Capture the cell that displays the provided text and extract its [x, y] central coordinate. 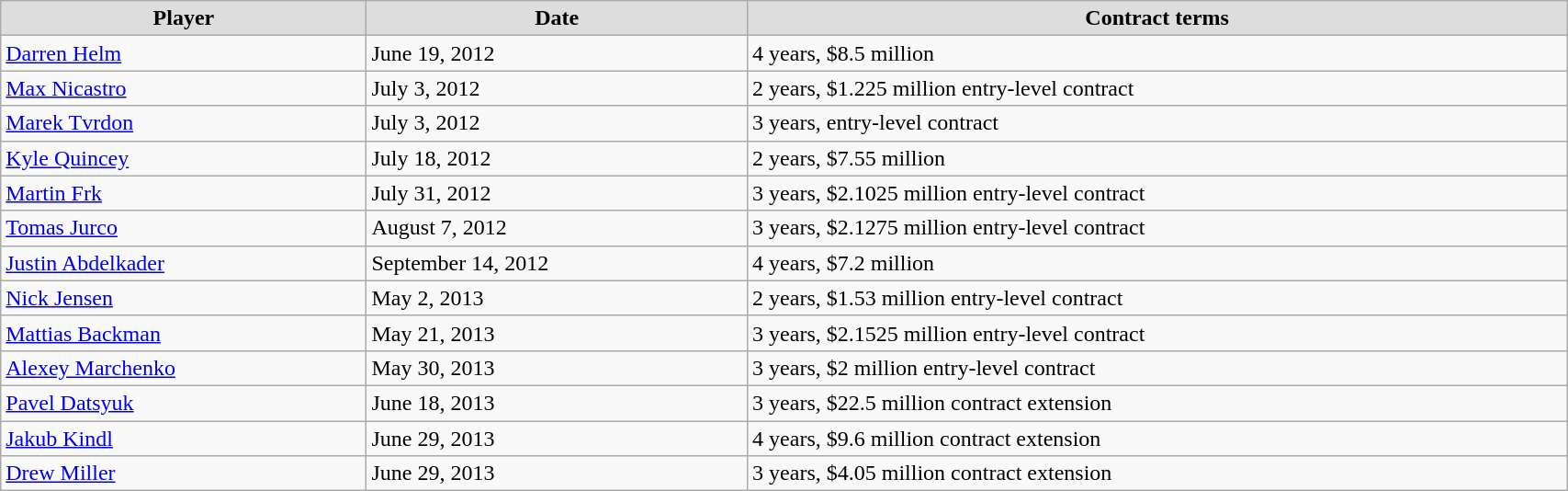
Max Nicastro [184, 88]
Kyle Quincey [184, 158]
May 21, 2013 [557, 333]
Jakub Kindl [184, 439]
July 18, 2012 [557, 158]
August 7, 2012 [557, 228]
2 years, $1.225 million entry-level contract [1157, 88]
July 31, 2012 [557, 193]
Player [184, 18]
Justin Abdelkader [184, 263]
3 years, $22.5 million contract extension [1157, 403]
4 years, $8.5 million [1157, 53]
3 years, $2.1525 million entry-level contract [1157, 333]
4 years, $9.6 million contract extension [1157, 439]
Nick Jensen [184, 298]
Alexey Marchenko [184, 368]
4 years, $7.2 million [1157, 263]
3 years, $2.1025 million entry-level contract [1157, 193]
Marek Tvrdon [184, 123]
May 30, 2013 [557, 368]
Drew Miller [184, 474]
3 years, $4.05 million contract extension [1157, 474]
3 years, $2 million entry-level contract [1157, 368]
Contract terms [1157, 18]
Pavel Datsyuk [184, 403]
Tomas Jurco [184, 228]
3 years, entry-level contract [1157, 123]
2 years, $7.55 million [1157, 158]
Date [557, 18]
2 years, $1.53 million entry-level contract [1157, 298]
Martin Frk [184, 193]
3 years, $2.1275 million entry-level contract [1157, 228]
May 2, 2013 [557, 298]
June 18, 2013 [557, 403]
June 19, 2012 [557, 53]
Darren Helm [184, 53]
Mattias Backman [184, 333]
September 14, 2012 [557, 263]
